Search for the cell housing the specified text and yield its [x, y] center coordinate. 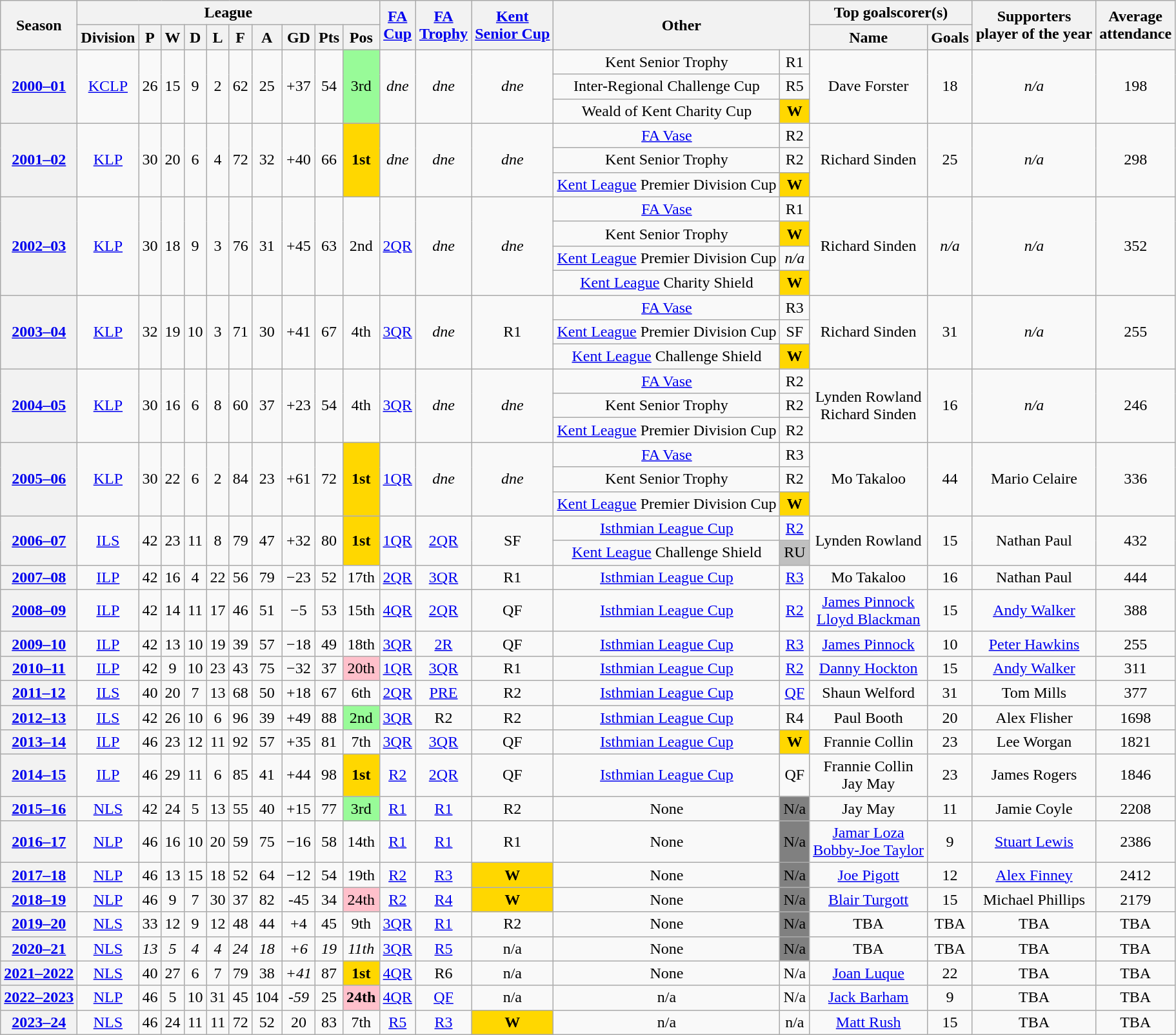
80 [329, 540]
336 [1135, 479]
2006–07 [39, 540]
James Rogers [1033, 775]
+32 [298, 540]
Paul Booth [868, 718]
298 [1135, 160]
Joe Pigott [868, 875]
Jack Barham [868, 998]
33 [150, 924]
47 [267, 540]
1846 [1135, 775]
James PinnockLloyd Blackman [868, 610]
+49 [298, 718]
2015–16 [39, 809]
19th [361, 875]
−12 [298, 875]
43 [240, 668]
L [218, 37]
96 [240, 718]
+18 [298, 693]
311 [1135, 668]
66 [329, 160]
2000–01 [39, 86]
Season [39, 25]
FATrophy [443, 25]
−16 [298, 842]
198 [1135, 86]
88 [329, 718]
56 [240, 577]
18th [361, 644]
James Pinnock [868, 644]
81 [329, 742]
71 [240, 332]
Blair Turgott [868, 900]
F [240, 37]
Name [868, 37]
104 [267, 998]
2019–20 [39, 924]
Michael Phillips [1033, 900]
76 [240, 246]
Alex Finney [1033, 875]
+4 [298, 924]
58 [329, 842]
49 [329, 644]
84 [240, 479]
2001–02 [39, 160]
Pos [361, 37]
377 [1135, 693]
Division [108, 37]
1698 [1135, 718]
Shaun Welford [868, 693]
+6 [298, 949]
2022–2023 [39, 998]
27 [173, 973]
Kent League Charity Shield [667, 282]
246 [1135, 406]
14 [173, 610]
2016–17 [39, 842]
Tom Mills [1033, 693]
2179 [1135, 900]
64 [267, 875]
2017–18 [39, 875]
Inter-Regional Challenge Cup [667, 86]
D [195, 37]
2020–21 [39, 949]
9th [361, 924]
Lynden Rowland [868, 540]
2010–11 [39, 668]
Peter Hawkins [1033, 644]
Other [681, 25]
Mario Celaire [1033, 479]
Top goalscorer(s) [892, 13]
R6 [443, 973]
+23 [298, 406]
Danny Hockton [868, 668]
2018–19 [39, 900]
P [150, 37]
59 [240, 842]
League [228, 13]
2014–15 [39, 775]
+37 [298, 86]
Supportersplayer of the year [1033, 25]
Lynden RowlandRichard Sinden [868, 406]
Alex Flisher [1033, 718]
−5 [298, 610]
63 [329, 246]
+35 [298, 742]
77 [329, 809]
85 [240, 775]
-59 [298, 998]
1821 [1135, 742]
60 [240, 406]
68 [240, 693]
444 [1135, 577]
RU [795, 553]
62 [240, 86]
14th [361, 842]
2012–13 [39, 718]
+44 [298, 775]
Joan Luque [868, 973]
51 [267, 610]
2007–08 [39, 577]
50 [267, 693]
2412 [1135, 875]
432 [1135, 540]
2004–05 [39, 406]
352 [1135, 246]
38 [267, 973]
34 [329, 900]
+40 [298, 160]
92 [240, 742]
2005–06 [39, 479]
11th [361, 949]
87 [329, 973]
2013–14 [39, 742]
2023–24 [39, 1022]
2002–03 [39, 246]
2011–12 [39, 693]
+45 [298, 246]
−23 [298, 577]
+15 [298, 809]
Weald of Kent Charity Cup [667, 111]
−18 [298, 644]
−32 [298, 668]
Stuart Lewis [1033, 842]
17th [361, 577]
Jay May [868, 809]
2386 [1135, 842]
Dave Forster [868, 86]
Goals [950, 37]
41 [267, 775]
Frannie Collin [868, 742]
388 [1135, 610]
KentSenior Cup [512, 25]
53 [329, 610]
2008–09 [39, 610]
KCLP [108, 86]
2021–2022 [39, 973]
Jamar LozaBobby-Joe Taylor [868, 842]
17 [218, 610]
6th [361, 693]
98 [329, 775]
Frannie CollinJay May [868, 775]
Lee Worgan [1033, 742]
83 [329, 1022]
2003–04 [39, 332]
A [267, 37]
Pts [329, 37]
55 [240, 809]
20th [361, 668]
15th [361, 610]
29 [173, 775]
2R [443, 644]
Averageattendance [1135, 25]
48 [240, 924]
FACup [397, 25]
2009–10 [39, 644]
-45 [298, 900]
PRE [443, 693]
GD [298, 37]
82 [267, 900]
Jamie Coyle [1033, 809]
2208 [1135, 809]
+61 [298, 479]
Matt Rush [868, 1022]
